Capture the cell that displays the provided text and extract its (X, Y) central coordinate. 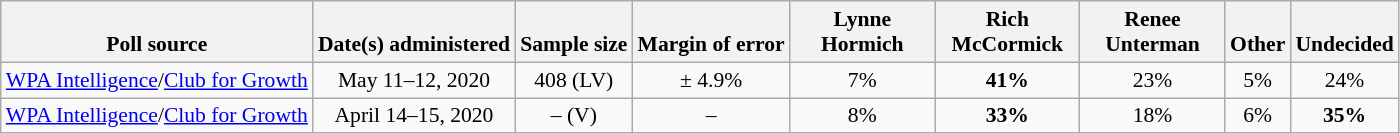
35% (1344, 116)
23% (1152, 80)
Other (1258, 32)
Margin of error (712, 32)
Poll source (157, 32)
Date(s) administered (414, 32)
– (V) (574, 116)
408 (LV) (574, 80)
± 4.9% (712, 80)
Renee Unterman (1152, 32)
24% (1344, 80)
18% (1152, 116)
7% (862, 80)
Sample size (574, 32)
41% (1008, 80)
May 11–12, 2020 (414, 80)
33% (1008, 116)
6% (1258, 116)
April 14–15, 2020 (414, 116)
5% (1258, 80)
Rich McCormick (1008, 32)
Undecided (1344, 32)
Lynne Hormich (862, 32)
– (712, 116)
8% (862, 116)
